Determine the [X, Y] coordinate at the center of the cell enclosing the given text.  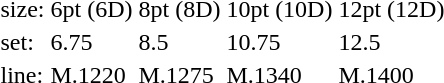
8.5 [180, 42]
6.75 [92, 42]
10.75 [280, 42]
